Extract the [X, Y] coordinate from the center of the cell holding the provided text.  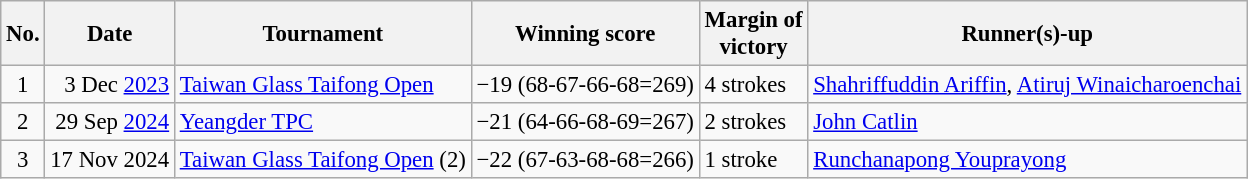
Runchanapong Youprayong [1028, 160]
−21 (64-66-68-69=267) [585, 122]
Tournament [322, 34]
Margin ofvictory [754, 34]
1 stroke [754, 160]
17 Nov 2024 [110, 160]
3 [23, 160]
4 strokes [754, 85]
Winning score [585, 34]
Shahriffuddin Ariffin, Atiruj Winaicharoenchai [1028, 85]
John Catlin [1028, 122]
−22 (67-63-68-68=266) [585, 160]
2 [23, 122]
No. [23, 34]
Runner(s)-up [1028, 34]
Yeangder TPC [322, 122]
−19 (68-67-66-68=269) [585, 85]
29 Sep 2024 [110, 122]
Taiwan Glass Taifong Open [322, 85]
Taiwan Glass Taifong Open (2) [322, 160]
1 [23, 85]
3 Dec 2023 [110, 85]
Date [110, 34]
2 strokes [754, 122]
